Capture the cell that displays the provided text and extract its [x, y] central coordinate. 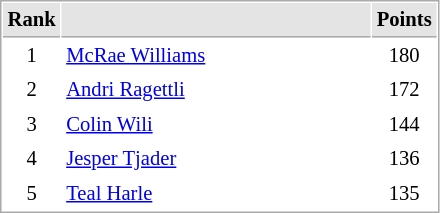
Rank [32, 20]
136 [404, 158]
McRae Williams [216, 56]
Jesper Tjader [216, 158]
2 [32, 90]
135 [404, 194]
180 [404, 56]
Colin Wili [216, 124]
172 [404, 90]
4 [32, 158]
Points [404, 20]
Andri Ragettli [216, 90]
1 [32, 56]
3 [32, 124]
Teal Harle [216, 194]
5 [32, 194]
144 [404, 124]
